Pinpoint the cell where the given text exists, returning its [x, y] midpoint coordinate. 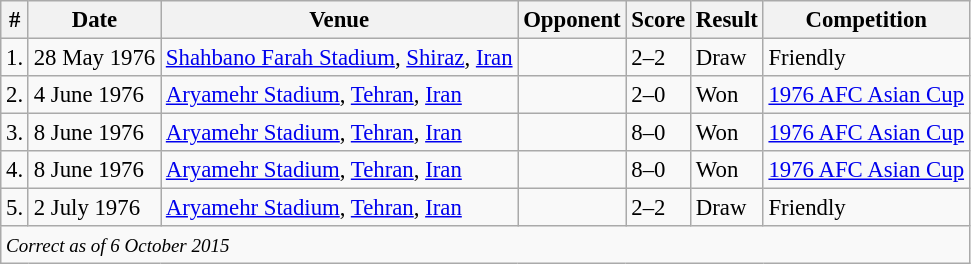
28 May 1976 [94, 58]
Venue [340, 20]
4 June 1976 [94, 95]
Score [658, 20]
# [15, 20]
2–0 [658, 95]
2. [15, 95]
4. [15, 170]
Correct as of 6 October 2015 [486, 245]
1. [15, 58]
Date [94, 20]
5. [15, 208]
Competition [866, 20]
3. [15, 133]
Opponent [572, 20]
2 July 1976 [94, 208]
Shahbano Farah Stadium, Shiraz, Iran [340, 58]
Result [728, 20]
